Return the [x, y] coordinate for the center point of the cell that contains the specified text.  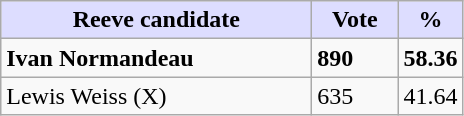
Ivan Normandeau [156, 58]
Vote [355, 20]
635 [355, 96]
Lewis Weiss (X) [156, 96]
58.36 [430, 58]
% [430, 20]
Reeve candidate [156, 20]
41.64 [430, 96]
890 [355, 58]
